Capture the cell that displays the provided text and extract its [X, Y] central coordinate. 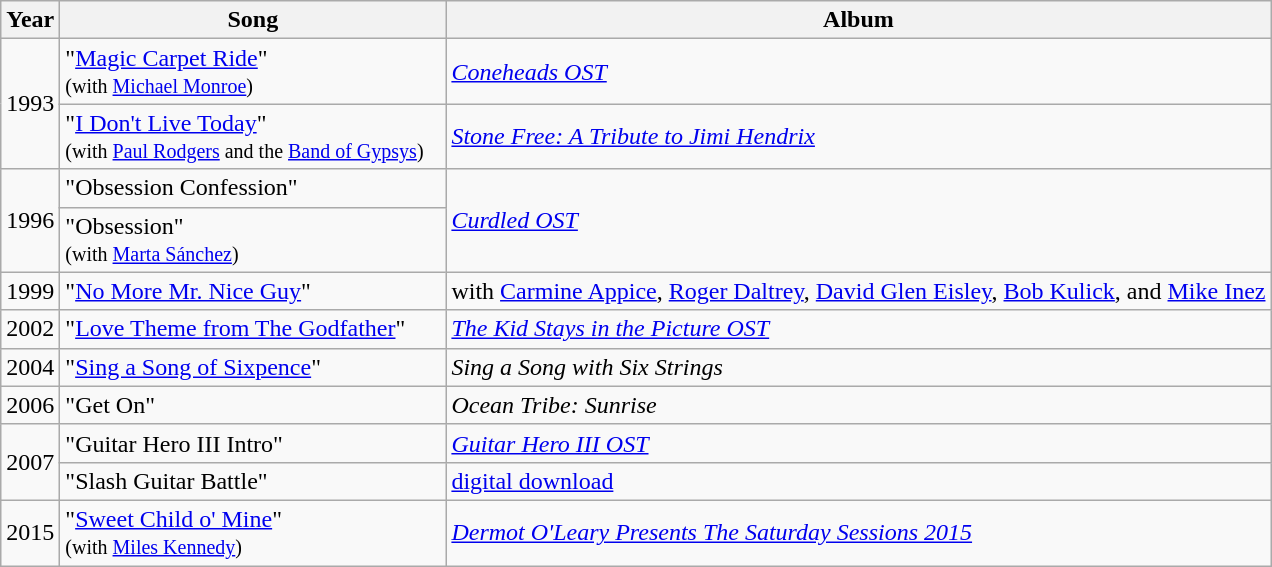
Ocean Tribe: Sunrise [858, 405]
"I Don't Live Today"(with Paul Rodgers and the Band of Gypsys) [253, 136]
"Guitar Hero III Intro" [253, 443]
Guitar Hero III OST [858, 443]
1999 [30, 291]
"No More Mr. Nice Guy" [253, 291]
1993 [30, 104]
"Obsession"(with Marta Sánchez) [253, 240]
"Magic Carpet Ride"(with Michael Monroe) [253, 72]
digital download [858, 481]
Year [30, 20]
"Slash Guitar Battle" [253, 481]
Coneheads OST [858, 72]
Stone Free: A Tribute to Jimi Hendrix [858, 136]
Album [858, 20]
Sing a Song with Six Strings [858, 367]
Dermot O'Leary Presents The Saturday Sessions 2015 [858, 532]
2015 [30, 532]
2004 [30, 367]
"Sweet Child o' Mine"(with Miles Kennedy) [253, 532]
2006 [30, 405]
"Love Theme from The Godfather" [253, 329]
The Kid Stays in the Picture OST [858, 329]
1996 [30, 220]
"Obsession Confession" [253, 188]
Curdled OST [858, 220]
Song [253, 20]
"Get On" [253, 405]
2007 [30, 462]
2002 [30, 329]
with Carmine Appice, Roger Daltrey, David Glen Eisley, Bob Kulick, and Mike Inez [858, 291]
"Sing a Song of Sixpence" [253, 367]
